Identify which cell holds the provided text, then report its (X, Y) central coordinate. 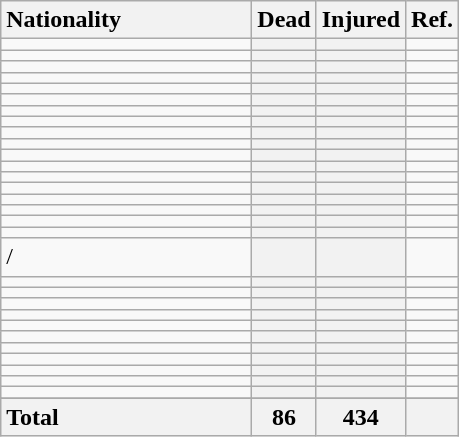
/ (126, 257)
Nationality (126, 20)
Injured (360, 20)
Total (126, 417)
434 (360, 417)
Dead (284, 20)
86 (284, 417)
Ref. (432, 20)
